Search for the cell housing the specified text and yield its (X, Y) center coordinate. 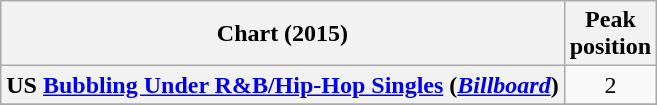
US Bubbling Under R&B/Hip-Hop Singles (Billboard) (282, 85)
Chart (2015) (282, 34)
Peakposition (610, 34)
2 (610, 85)
